Return (X, Y) of the center of cell containing provided text 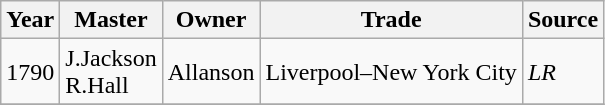
1790 (30, 72)
Trade (391, 20)
Master (111, 20)
Allanson (211, 72)
Source (562, 20)
Year (30, 20)
Liverpool–New York City (391, 72)
J.JacksonR.Hall (111, 72)
Owner (211, 20)
LR (562, 72)
